For the text-containing cell, return its midpoint in [X, Y] coordinate format. 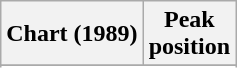
Peakposition [189, 34]
Chart (1989) [72, 34]
